Capture the cell that displays the provided text and extract its [X, Y] central coordinate. 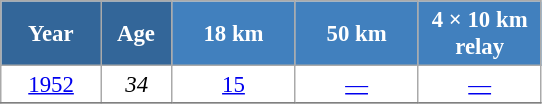
15 [234, 85]
18 km [234, 34]
Age [136, 34]
4 × 10 km relay [480, 34]
Year [52, 34]
1952 [52, 85]
50 km [356, 34]
34 [136, 85]
